Capture the cell that displays the provided text and extract its (X, Y) central coordinate. 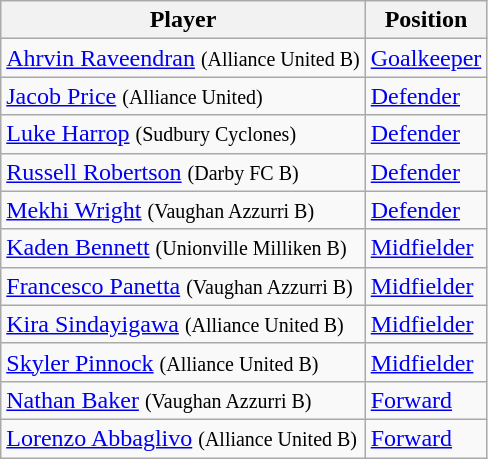
Kaden Bennett (Unionville Milliken B) (183, 248)
Mekhi Wright (Vaughan Azzurri B) (183, 210)
Lorenzo Abbaglivo (Alliance United B) (183, 438)
Luke Harrop (Sudbury Cyclones) (183, 134)
Ahrvin Raveendran (Alliance United B) (183, 58)
Francesco Panetta (Vaughan Azzurri B) (183, 286)
Player (183, 20)
Russell Robertson (Darby FC B) (183, 172)
Skyler Pinnock (Alliance United B) (183, 362)
Goalkeeper (426, 58)
Position (426, 20)
Jacob Price (Alliance United) (183, 96)
Nathan Baker (Vaughan Azzurri B) (183, 400)
Kira Sindayigawa (Alliance United B) (183, 324)
